Search for the cell housing the specified text and yield its (X, Y) center coordinate. 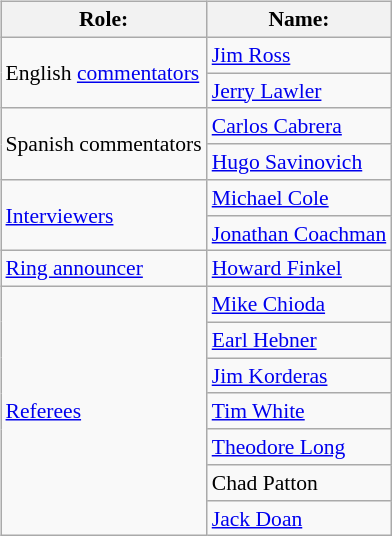
English commentators (103, 72)
Chad Patton (300, 483)
Jim Ross (300, 55)
Spanish commentators (103, 144)
Carlos Cabrera (300, 126)
Jonathan Coachman (300, 233)
Theodore Long (300, 447)
Jim Korderas (300, 376)
Earl Hebner (300, 340)
Hugo Savinovich (300, 162)
Howard Finkel (300, 269)
Ring announcer (103, 269)
Michael Cole (300, 198)
Interviewers (103, 216)
Referees (103, 412)
Name: (300, 20)
Tim White (300, 411)
Mike Chioda (300, 305)
Jerry Lawler (300, 91)
Jack Doan (300, 518)
Role: (103, 20)
